Extract the [x, y] coordinate from the center of the cell holding the provided text.  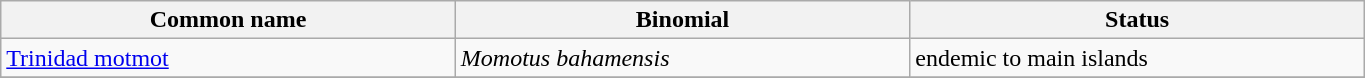
Common name [228, 20]
Binomial [682, 20]
Trinidad motmot [228, 58]
endemic to main islands [1138, 58]
Status [1138, 20]
Momotus bahamensis [682, 58]
